From the cell containing the given text, extract its center point as (X, Y) coordinate. 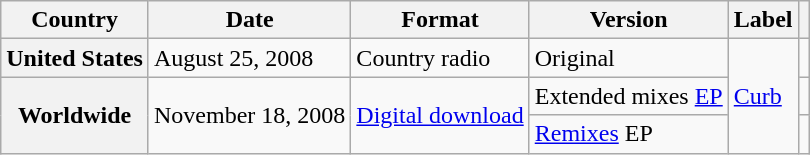
Country radio (440, 58)
November 18, 2008 (249, 115)
Version (628, 20)
August 25, 2008 (249, 58)
Format (440, 20)
United States (75, 58)
Digital download (440, 115)
Date (249, 20)
Label (763, 20)
Extended mixes EP (628, 96)
Worldwide (75, 115)
Curb (763, 96)
Original (628, 58)
Country (75, 20)
Remixes EP (628, 134)
